Return (X, Y) of the center of cell containing provided text 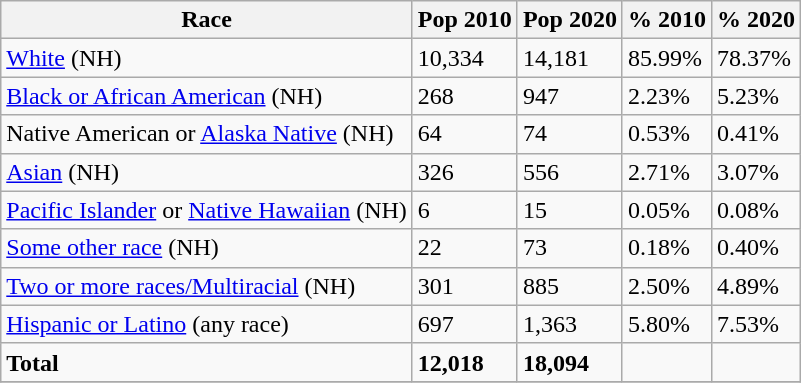
5.23% (756, 96)
18,094 (570, 362)
Hispanic or Latino (any race) (207, 324)
85.99% (666, 58)
7.53% (756, 324)
% 2020 (756, 20)
268 (464, 96)
78.37% (756, 58)
3.07% (756, 172)
Two or more races/Multiracial (NH) (207, 286)
12,018 (464, 362)
Pacific Islander or Native Hawaiian (NH) (207, 210)
Asian (NH) (207, 172)
22 (464, 248)
697 (464, 324)
2.50% (666, 286)
Pop 2020 (570, 20)
15 (570, 210)
2.71% (666, 172)
0.18% (666, 248)
556 (570, 172)
5.80% (666, 324)
301 (464, 286)
0.05% (666, 210)
White (NH) (207, 58)
Native American or Alaska Native (NH) (207, 134)
Pop 2010 (464, 20)
74 (570, 134)
64 (464, 134)
Some other race (NH) (207, 248)
4.89% (756, 286)
1,363 (570, 324)
6 (464, 210)
% 2010 (666, 20)
2.23% (666, 96)
Race (207, 20)
14,181 (570, 58)
885 (570, 286)
0.41% (756, 134)
73 (570, 248)
Total (207, 362)
0.40% (756, 248)
10,334 (464, 58)
947 (570, 96)
0.53% (666, 134)
0.08% (756, 210)
326 (464, 172)
Black or African American (NH) (207, 96)
